Find where the given text appears and provide that cell's center as [X, Y] coordinate. 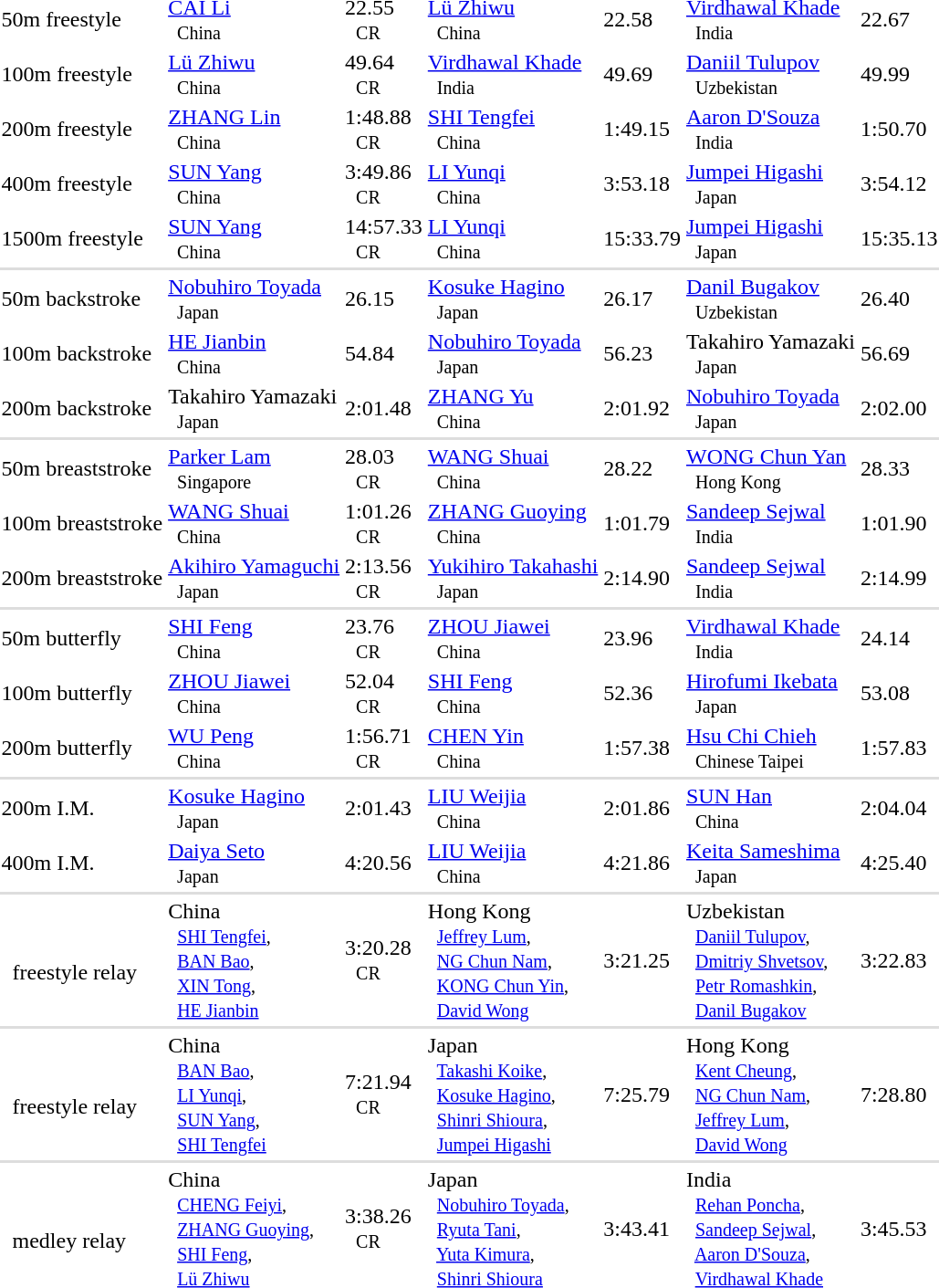
50m breaststroke [82, 469]
2:01.43 [384, 809]
Hirofumi Ikebata Japan [770, 694]
4:25.40 [899, 864]
1:57.83 [899, 749]
400m freestyle [82, 184]
Daniil Tulupov Uzbekistan [770, 75]
7:28.80 [899, 1094]
26.40 [899, 299]
200m freestyle [82, 130]
ZHANG Yu China [513, 409]
ZHANG Lin China [254, 130]
200m butterfly [82, 749]
100m butterfly [82, 694]
China BAN Bao, LI Yunqi, SUN Yang, SHI Tengfei [254, 1094]
Uzbekistan Daniil Tulupov, Dmitriy Shvetsov, Petr Romashkin, Danil Bugakov [770, 960]
50m backstroke [82, 299]
1:01.90 [899, 524]
2:01.92 [642, 409]
200m I.M. [82, 809]
2:01.86 [642, 809]
Lü Zhiwu China [254, 75]
15:33.79 [642, 239]
24.14 [899, 639]
1:57.38 [642, 749]
200m breaststroke [82, 579]
49.99 [899, 75]
1:01.79 [642, 524]
52.36 [642, 694]
52.04 CR [384, 694]
53.08 [899, 694]
200m backstroke [82, 409]
4:20.56 [384, 864]
3:53.18 [642, 184]
Hong Kong Jeffrey Lum, NG Chun Nam, KONG Chun Yin, David Wong [513, 960]
49.64 CR [384, 75]
49.69 [642, 75]
100m breaststroke [82, 524]
China SHI Tengfei, BAN Bao, XIN Tong, HE Jianbin [254, 960]
3:22.83 [899, 960]
56.23 [642, 354]
56.69 [899, 354]
100m freestyle [82, 75]
Japan Takashi Koike, Kosuke Hagino, Shinri Shioura, Jumpei Higashi [513, 1094]
3:49.86 CR [384, 184]
ZHANG Guoying China [513, 524]
Parker Lam Singapore [254, 469]
1:50.70 [899, 130]
Danil Bugakov Uzbekistan [770, 299]
Aaron D'Souza India [770, 130]
3:54.12 [899, 184]
3:21.25 [642, 960]
7:21.94 CR [384, 1094]
WU Peng China [254, 749]
1:48.88 CR [384, 130]
14:57.33 CR [384, 239]
2:01.48 [384, 409]
2:04.04 [899, 809]
Akihiro Yamaguchi Japan [254, 579]
2:02.00 [899, 409]
3:20.28 CR [384, 960]
23.76 CR [384, 639]
23.96 [642, 639]
28.22 [642, 469]
Yukihiro Takahashi Japan [513, 579]
26.17 [642, 299]
2:14.90 [642, 579]
1:56.71 CR [384, 749]
15:35.13 [899, 239]
7:25.79 [642, 1094]
4:21.86 [642, 864]
28.03 CR [384, 469]
400m I.M. [82, 864]
2:13.56 CR [384, 579]
SHI Tengfei China [513, 130]
HE Jianbin China [254, 354]
28.33 [899, 469]
1:01.26 CR [384, 524]
54.84 [384, 354]
WONG Chun Yan Hong Kong [770, 469]
2:14.99 [899, 579]
Hong Kong Kent Cheung, NG Chun Nam, Jeffrey Lum, David Wong [770, 1094]
Keita Sameshima Japan [770, 864]
100m backstroke [82, 354]
50m butterfly [82, 639]
SUN Han China [770, 809]
26.15 [384, 299]
Daiya Seto Japan [254, 864]
Hsu Chi Chieh Chinese Taipei [770, 749]
CHEN Yin China [513, 749]
1500m freestyle [82, 239]
1:49.15 [642, 130]
